Pinpoint the cell where the given text exists, returning its [X, Y] midpoint coordinate. 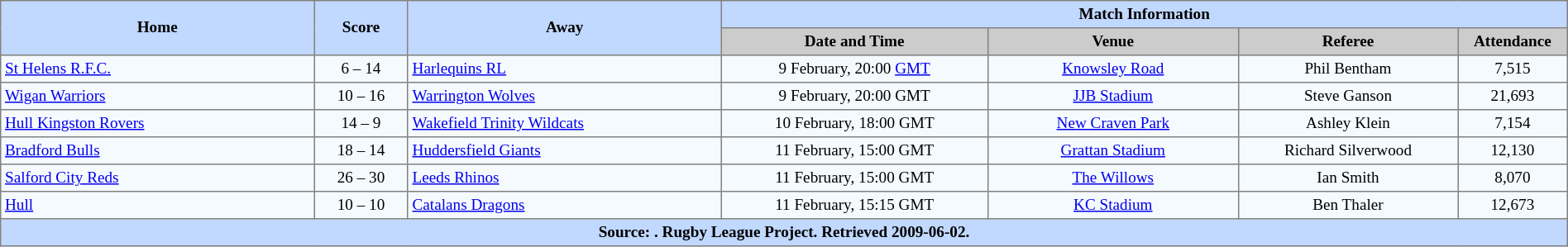
Leeds Rhinos [564, 178]
Grattan Stadium [1113, 150]
Phil Bentham [1348, 69]
Attendance [1513, 41]
10 – 16 [361, 96]
Wakefield Trinity Wildcats [564, 124]
Referee [1348, 41]
Source: . Rugby League Project. Retrieved 2009-06-02. [784, 233]
10 February, 18:00 GMT [854, 124]
12,130 [1513, 150]
Venue [1113, 41]
Steve Ganson [1348, 96]
Bradford Bulls [157, 150]
Catalans Dragons [564, 205]
Knowsley Road [1113, 69]
7,154 [1513, 124]
Away [564, 28]
7,515 [1513, 69]
Harlequins RL [564, 69]
Huddersfield Giants [564, 150]
18 – 14 [361, 150]
Match Information [1145, 15]
Salford City Reds [157, 178]
12,673 [1513, 205]
KC Stadium [1113, 205]
6 – 14 [361, 69]
Ben Thaler [1348, 205]
Date and Time [854, 41]
14 – 9 [361, 124]
New Craven Park [1113, 124]
Wigan Warriors [157, 96]
St Helens R.F.C. [157, 69]
Hull Kingston Rovers [157, 124]
26 – 30 [361, 178]
21,693 [1513, 96]
Warrington Wolves [564, 96]
JJB Stadium [1113, 96]
Score [361, 28]
Ian Smith [1348, 178]
Ashley Klein [1348, 124]
Hull [157, 205]
10 – 10 [361, 205]
The Willows [1113, 178]
Home [157, 28]
8,070 [1513, 178]
11 February, 15:15 GMT [854, 205]
Richard Silverwood [1348, 150]
